Extract the [x, y] coordinate from the center of the cell holding the provided text.  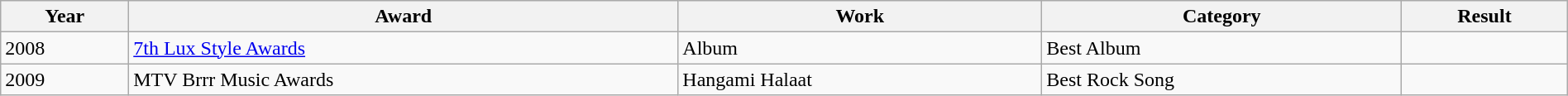
Category [1222, 17]
Work [860, 17]
7th Lux Style Awards [404, 48]
Hangami Halaat [860, 79]
2009 [65, 79]
2008 [65, 48]
MTV Brrr Music Awards [404, 79]
Result [1485, 17]
Album [860, 48]
Best Album [1222, 48]
Award [404, 17]
Best Rock Song [1222, 79]
Year [65, 17]
